From the cell containing the given text, extract its center point as (x, y) coordinate. 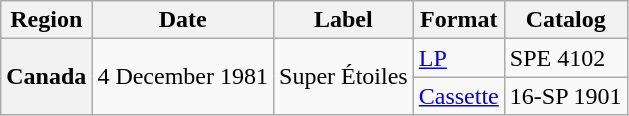
Super Étoiles (344, 77)
Region (46, 20)
Catalog (566, 20)
Cassette (458, 96)
LP (458, 58)
Label (344, 20)
Canada (46, 77)
Date (183, 20)
4 December 1981 (183, 77)
Format (458, 20)
16-SP 1901 (566, 96)
SPE 4102 (566, 58)
